Find where the given text appears and provide that cell's center as (X, Y) coordinate. 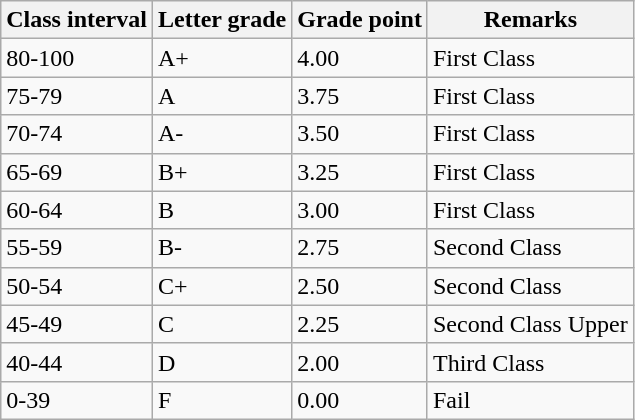
Remarks (530, 20)
40-44 (77, 362)
Grade point (360, 20)
0.00 (360, 400)
Letter grade (222, 20)
F (222, 400)
C+ (222, 286)
Second Class Upper (530, 324)
50-54 (77, 286)
3.50 (360, 134)
3.75 (360, 96)
B- (222, 248)
2.50 (360, 286)
70-74 (77, 134)
A+ (222, 58)
80-100 (77, 58)
A (222, 96)
A- (222, 134)
3.25 (360, 172)
60-64 (77, 210)
45-49 (77, 324)
D (222, 362)
2.25 (360, 324)
3.00 (360, 210)
C (222, 324)
Fail (530, 400)
65-69 (77, 172)
B (222, 210)
2.00 (360, 362)
55-59 (77, 248)
Third Class (530, 362)
75-79 (77, 96)
Class interval (77, 20)
2.75 (360, 248)
0-39 (77, 400)
4.00 (360, 58)
B+ (222, 172)
